Determine the (x, y) coordinate at the center of the cell enclosing the given text.  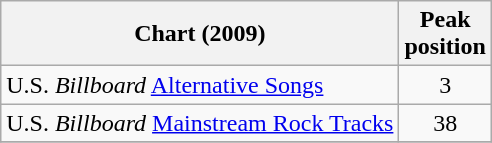
U.S. Billboard Alternative Songs (200, 85)
U.S. Billboard Mainstream Rock Tracks (200, 123)
3 (445, 85)
Chart (2009) (200, 34)
38 (445, 123)
Peakposition (445, 34)
